Capture the cell that displays the provided text and extract its [x, y] central coordinate. 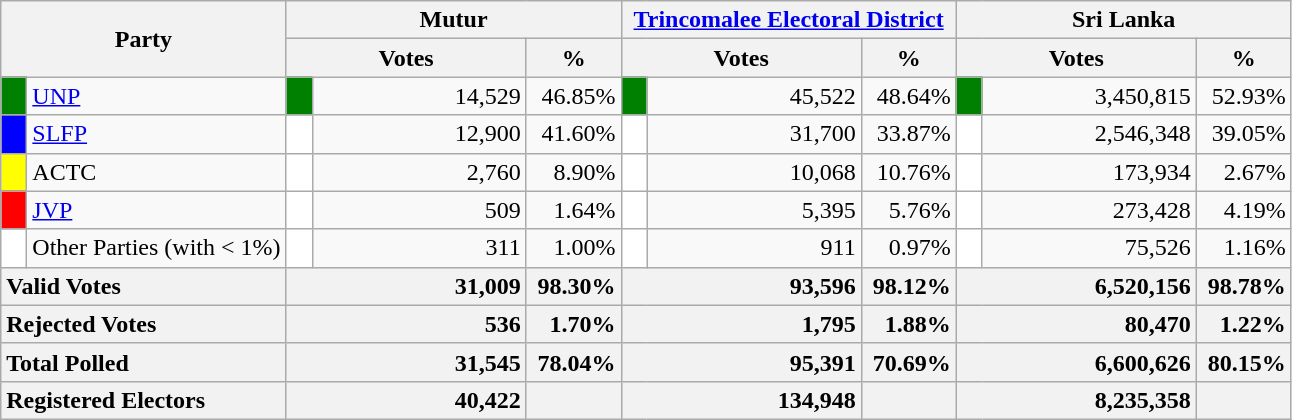
95,391 [741, 362]
SLFP [156, 134]
536 [406, 324]
2,760 [419, 172]
98.12% [908, 286]
5,395 [754, 210]
31,700 [754, 134]
48.64% [908, 96]
98.30% [574, 286]
3,450,815 [1089, 96]
41.60% [574, 134]
70.69% [908, 362]
173,934 [1089, 172]
40,422 [406, 400]
Rejected Votes [144, 324]
ACTC [156, 172]
911 [754, 248]
46.85% [574, 96]
134,948 [741, 400]
80.15% [1244, 362]
33.87% [908, 134]
8,235,358 [1076, 400]
Other Parties (with < 1%) [156, 248]
10,068 [754, 172]
1.70% [574, 324]
93,596 [741, 286]
Sri Lanka [1124, 20]
10.76% [908, 172]
1.22% [1244, 324]
12,900 [419, 134]
78.04% [574, 362]
273,428 [1089, 210]
31,009 [406, 286]
2,546,348 [1089, 134]
JVP [156, 210]
Valid Votes [144, 286]
31,545 [406, 362]
5.76% [908, 210]
2.67% [1244, 172]
Party [144, 39]
52.93% [1244, 96]
311 [419, 248]
1.64% [574, 210]
0.97% [908, 248]
39.05% [1244, 134]
Total Polled [144, 362]
Trincomalee Electoral District [788, 20]
1.88% [908, 324]
509 [419, 210]
6,520,156 [1076, 286]
14,529 [419, 96]
75,526 [1089, 248]
45,522 [754, 96]
8.90% [574, 172]
Mutur [454, 20]
UNP [156, 96]
1,795 [741, 324]
98.78% [1244, 286]
80,470 [1076, 324]
4.19% [1244, 210]
1.16% [1244, 248]
6,600,626 [1076, 362]
1.00% [574, 248]
Registered Electors [144, 400]
